Pinpoint the cell where the given text exists, returning its [x, y] midpoint coordinate. 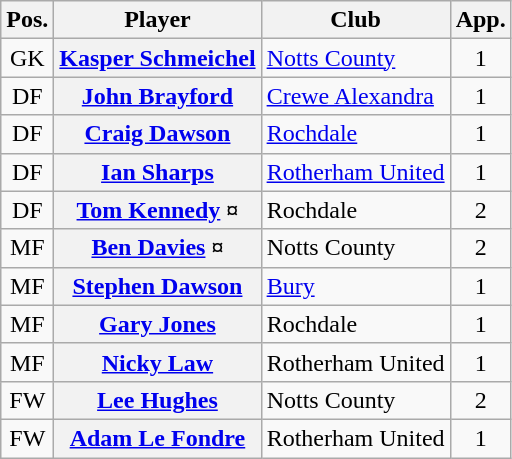
Kasper Schmeichel [158, 58]
Nicky Law [158, 362]
Tom Kennedy ¤ [158, 210]
Adam Le Fondre [158, 438]
Player [158, 20]
Ben Davies ¤ [158, 248]
Craig Dawson [158, 134]
Gary Jones [158, 324]
Stephen Dawson [158, 286]
Crewe Alexandra [356, 96]
Bury [356, 286]
Pos. [28, 20]
GK [28, 58]
Lee Hughes [158, 400]
Ian Sharps [158, 172]
John Brayford [158, 96]
Club [356, 20]
App. [480, 20]
